Identify which cell holds the provided text, then report its [x, y] central coordinate. 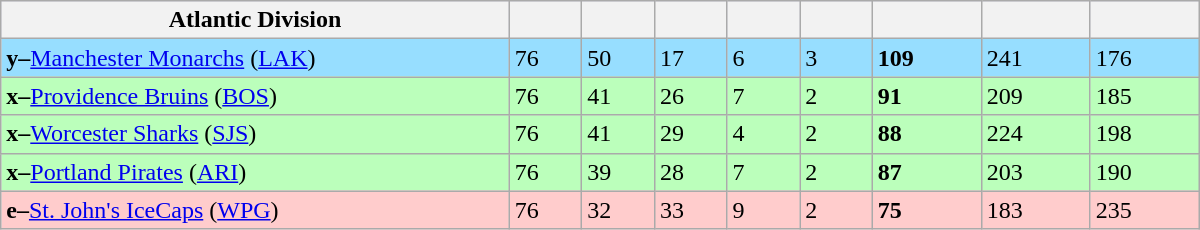
32 [618, 210]
198 [1144, 134]
26 [690, 96]
109 [926, 58]
88 [926, 134]
39 [618, 172]
241 [1036, 58]
29 [690, 134]
y–Manchester Monarchs (LAK) [255, 58]
e–St. John's IceCaps (WPG) [255, 210]
209 [1036, 96]
33 [690, 210]
6 [764, 58]
50 [618, 58]
x–Providence Bruins (BOS) [255, 96]
x–Worcester Sharks (SJS) [255, 134]
Atlantic Division [255, 20]
235 [1144, 210]
185 [1144, 96]
190 [1144, 172]
91 [926, 96]
183 [1036, 210]
75 [926, 210]
x–Portland Pirates (ARI) [255, 172]
28 [690, 172]
9 [764, 210]
17 [690, 58]
87 [926, 172]
4 [764, 134]
203 [1036, 172]
176 [1144, 58]
224 [1036, 134]
3 [836, 58]
